Return [X, Y] of the center of cell containing provided text 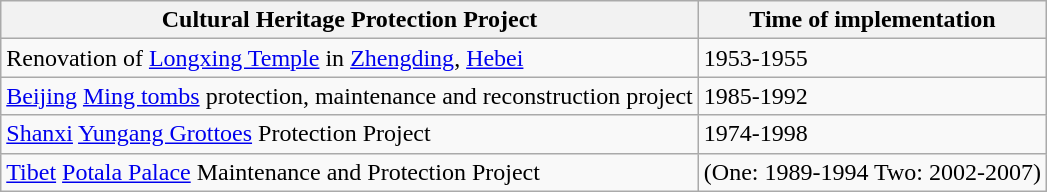
Beijing Ming tombs protection, maintenance and reconstruction project [350, 96]
Cultural Heritage Protection Project [350, 20]
Tibet Potala Palace Maintenance and Protection Project [350, 172]
Time of implementation [872, 20]
Shanxi Yungang Grottoes Protection Project [350, 134]
1985-1992 [872, 96]
1953-1955 [872, 58]
(One: 1989-1994 Two: 2002-2007) [872, 172]
1974-1998 [872, 134]
Renovation of Longxing Temple in Zhengding, Hebei [350, 58]
